For the text-containing cell, return its midpoint in (X, Y) coordinate format. 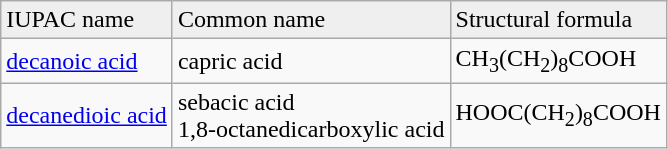
IUPAC name (87, 20)
decanoic acid (87, 61)
sebacic acid1,8-octanedicarboxylic acid (311, 116)
CH3(CH2)8COOH (558, 61)
decanedioic acid (87, 116)
Structural formula (558, 20)
HOOC(CH2)8COOH (558, 116)
capric acid (311, 61)
Common name (311, 20)
